Output the (X, Y) coordinate of the center of the cell containing the given text.  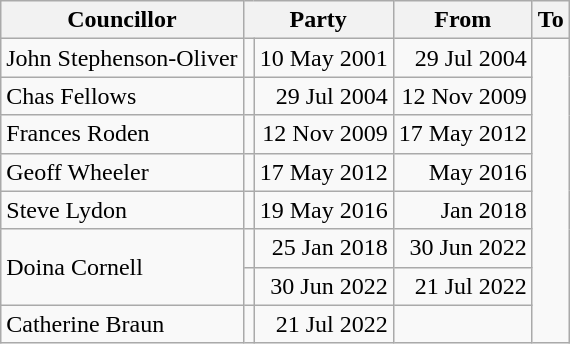
From (462, 20)
Steve Lydon (122, 210)
Doina Cornell (122, 267)
Party (318, 20)
25 Jan 2018 (324, 248)
To (550, 20)
19 May 2016 (324, 210)
Chas Fellows (122, 96)
Frances Roden (122, 134)
May 2016 (462, 172)
10 May 2001 (324, 58)
Councillor (122, 20)
John Stephenson-Oliver (122, 58)
Jan 2018 (462, 210)
Catherine Braun (122, 324)
Geoff Wheeler (122, 172)
